Return [x, y] of the center of cell containing provided text 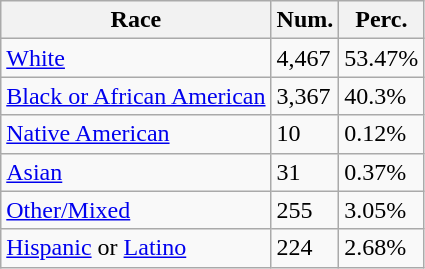
Native American [136, 134]
Hispanic or Latino [136, 248]
4,467 [305, 58]
0.12% [382, 134]
255 [305, 210]
3,367 [305, 96]
53.47% [382, 58]
2.68% [382, 248]
10 [305, 134]
0.37% [382, 172]
224 [305, 248]
3.05% [382, 210]
31 [305, 172]
Other/Mixed [136, 210]
Race [136, 20]
Perc. [382, 20]
Asian [136, 172]
Black or African American [136, 96]
Num. [305, 20]
40.3% [382, 96]
White [136, 58]
